For the text-containing cell, return its midpoint in [X, Y] coordinate format. 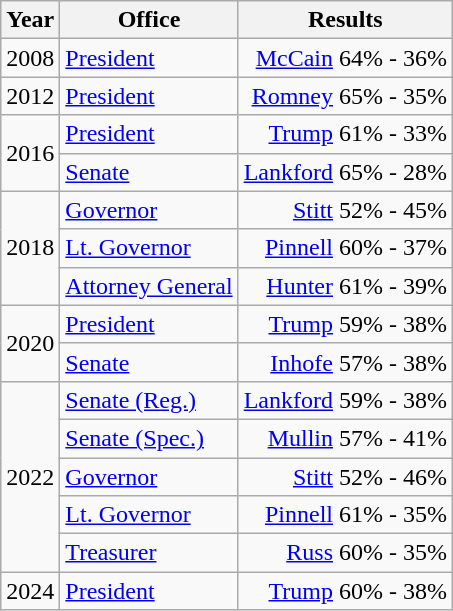
2008 [30, 58]
Mullin 57% - 41% [345, 438]
Results [345, 20]
Inhofe 57% - 38% [345, 362]
Russ 60% - 35% [345, 553]
2020 [30, 343]
Romney 65% - 35% [345, 96]
Trump 59% - 38% [345, 324]
Senate (Reg.) [149, 400]
McCain 64% - 36% [345, 58]
2024 [30, 591]
Pinnell 61% - 35% [345, 515]
Stitt 52% - 45% [345, 210]
Office [149, 20]
2022 [30, 476]
Hunter 61% - 39% [345, 286]
Lankford 65% - 28% [345, 172]
Treasurer [149, 553]
Stitt 52% - 46% [345, 477]
Trump 60% - 38% [345, 591]
2018 [30, 248]
Senate (Spec.) [149, 438]
Pinnell 60% - 37% [345, 248]
Attorney General [149, 286]
Lankford 59% - 38% [345, 400]
2012 [30, 96]
Trump 61% - 33% [345, 134]
2016 [30, 153]
Year [30, 20]
